Identify which cell holds the provided text, then report its [x, y] central coordinate. 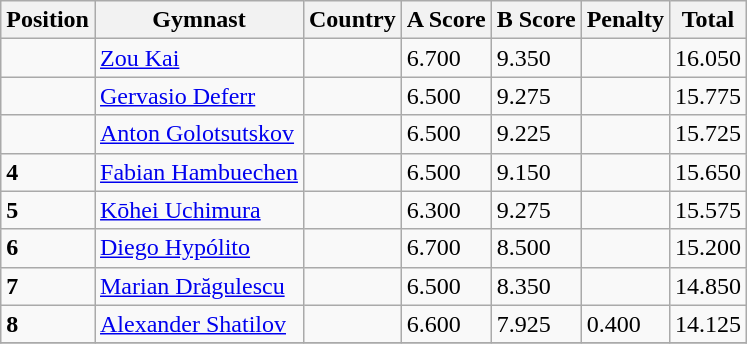
Position [48, 20]
7 [48, 286]
Alexander Shatilov [198, 324]
Fabian Hambuechen [198, 172]
0.400 [625, 324]
15.650 [708, 172]
15.200 [708, 248]
Gymnast [198, 20]
Zou Kai [198, 58]
6.600 [446, 324]
9.350 [536, 58]
9.150 [536, 172]
6 [48, 248]
8.350 [536, 286]
Anton Golotsutskov [198, 134]
Kōhei Uchimura [198, 210]
Total [708, 20]
15.575 [708, 210]
16.050 [708, 58]
Diego Hypólito [198, 248]
15.725 [708, 134]
8 [48, 324]
7.925 [536, 324]
Gervasio Deferr [198, 96]
A Score [446, 20]
9.225 [536, 134]
Country [352, 20]
5 [48, 210]
6.300 [446, 210]
Marian Drăgulescu [198, 286]
B Score [536, 20]
14.125 [708, 324]
15.775 [708, 96]
14.850 [708, 286]
8.500 [536, 248]
4 [48, 172]
Penalty [625, 20]
